Search for the cell housing the specified text and yield its [x, y] center coordinate. 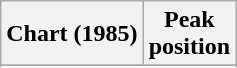
Chart (1985) [72, 34]
Peakposition [189, 34]
